Determine the (X, Y) coordinate at the center of the cell enclosing the given text.  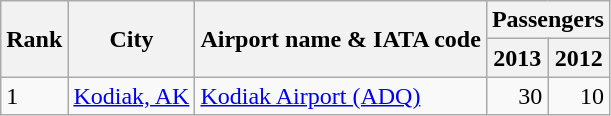
Kodiak Airport (ADQ) (340, 96)
2012 (579, 58)
10 (579, 96)
Rank (34, 39)
30 (517, 96)
Airport name & IATA code (340, 39)
Kodiak, AK (132, 96)
City (132, 39)
2013 (517, 58)
1 (34, 96)
Passengers (548, 20)
